Pinpoint the cell where the given text exists, returning its (x, y) midpoint coordinate. 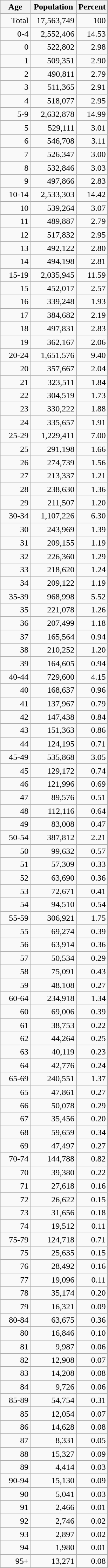
1.26 (92, 610)
54,754 (53, 1400)
1,980 (53, 1548)
2,897 (53, 1534)
5.52 (92, 597)
207,499 (53, 623)
34 (15, 583)
51 (15, 864)
71 (15, 1186)
9,987 (53, 1347)
0.84 (92, 717)
67 (15, 1119)
3.05 (92, 757)
240,551 (53, 1079)
20 (15, 369)
0.96 (92, 690)
26,622 (53, 1199)
40,119 (53, 1052)
209,122 (53, 583)
490,811 (53, 74)
3.11 (92, 141)
32 (15, 556)
2.98 (92, 47)
1 (15, 61)
5 (15, 127)
90-94 (15, 1481)
1.34 (92, 998)
25-29 (15, 436)
78 (15, 1293)
0.74 (92, 770)
85 (15, 1413)
304,519 (53, 396)
39,380 (53, 1172)
9,726 (53, 1387)
3.00 (92, 154)
25,635 (53, 1253)
2,552,406 (53, 34)
15,327 (53, 1454)
12 (15, 235)
1.36 (92, 489)
29 (15, 503)
80-84 (15, 1320)
2.57 (92, 288)
65 (15, 1092)
518,077 (53, 101)
100 (92, 20)
48 (15, 811)
0.64 (92, 811)
57 (15, 958)
8,331 (53, 1440)
72,671 (53, 891)
41 (15, 704)
66 (15, 1106)
26 (15, 462)
2.06 (92, 342)
86 (15, 1427)
1,651,576 (53, 355)
89,576 (53, 797)
14,208 (53, 1373)
0.31 (92, 1400)
Total (15, 20)
226,360 (53, 556)
90 (15, 1494)
48,108 (53, 985)
539,264 (53, 208)
18 (15, 328)
1.75 (92, 918)
55-59 (15, 918)
532,846 (53, 168)
151,363 (53, 730)
49 (15, 824)
221,078 (53, 610)
124,195 (53, 744)
59 (15, 985)
0.51 (92, 797)
52 (15, 878)
968,998 (53, 597)
42 (15, 717)
79 (15, 1306)
60 (15, 1012)
74 (15, 1226)
1,107,226 (53, 516)
323,511 (53, 382)
83,008 (53, 824)
69 (15, 1146)
63 (15, 1052)
0.34 (92, 1132)
45-49 (15, 757)
306,921 (53, 918)
31,656 (53, 1213)
43 (15, 730)
61 (15, 1025)
17 (15, 315)
14.99 (92, 114)
0.69 (92, 784)
10-14 (15, 195)
39 (15, 663)
1.24 (92, 569)
75 (15, 1253)
69,274 (53, 931)
144,788 (53, 1159)
1.91 (92, 422)
0.25 (92, 1039)
1.73 (92, 396)
Population (53, 7)
63,675 (53, 1320)
70-74 (15, 1159)
526,347 (53, 154)
35,456 (53, 1119)
452,017 (53, 288)
4,414 (53, 1467)
77 (15, 1280)
0 (15, 47)
38,753 (53, 1025)
384,682 (53, 315)
5,041 (53, 1494)
22 (15, 396)
16 (15, 302)
1.39 (92, 529)
94 (15, 1548)
2.04 (92, 369)
497,866 (53, 181)
7 (15, 154)
69,006 (53, 1012)
522,802 (53, 47)
19 (15, 342)
2.19 (92, 315)
23 (15, 409)
0.86 (92, 730)
0.57 (92, 851)
68 (15, 1132)
40 (15, 690)
28,492 (53, 1266)
50 (15, 851)
99,632 (53, 851)
494,198 (53, 262)
27 (15, 476)
14.42 (92, 195)
37 (15, 637)
124,718 (53, 1239)
3.03 (92, 168)
28 (15, 489)
535,868 (53, 757)
19,512 (53, 1226)
44,264 (53, 1039)
3.07 (92, 208)
291,198 (53, 449)
1.21 (92, 476)
2.91 (92, 87)
59,659 (53, 1132)
38 (15, 650)
234,918 (53, 998)
6 (15, 141)
47,497 (53, 1146)
1.93 (92, 302)
0.47 (92, 824)
168,637 (53, 690)
2 (15, 74)
16,321 (53, 1306)
40-44 (15, 677)
31 (15, 543)
30 (15, 529)
243,969 (53, 529)
85-89 (15, 1400)
489,887 (53, 221)
56 (15, 945)
15-19 (15, 275)
Age (15, 7)
33 (15, 569)
4.15 (92, 677)
211,507 (53, 503)
20-24 (15, 355)
0.05 (92, 1440)
3 (15, 87)
210,252 (53, 650)
62 (15, 1039)
93 (15, 1534)
76 (15, 1266)
42,776 (53, 1065)
75,091 (53, 971)
5-9 (15, 114)
2.81 (92, 262)
2,466 (53, 1507)
165,564 (53, 637)
19,096 (53, 1280)
30-34 (15, 516)
9.40 (92, 355)
82 (15, 1360)
129,172 (53, 770)
1.88 (92, 409)
357,667 (53, 369)
15 (15, 288)
729,600 (53, 677)
16,846 (53, 1333)
72 (15, 1199)
0.18 (92, 1213)
137,967 (53, 704)
362,167 (53, 342)
11.59 (92, 275)
53 (15, 891)
35-39 (15, 597)
35,174 (53, 1293)
112,116 (53, 811)
44 (15, 744)
335,657 (53, 422)
497,831 (53, 328)
0.41 (92, 891)
14 (15, 262)
3.01 (92, 127)
80 (15, 1333)
11 (15, 221)
12,054 (53, 1413)
0.82 (92, 1159)
64 (15, 1065)
15,130 (53, 1481)
13,271 (53, 1561)
0-4 (15, 34)
4 (15, 101)
2.21 (92, 838)
50,078 (53, 1106)
2,632,878 (53, 114)
91 (15, 1507)
1.29 (92, 556)
57,309 (53, 864)
1.84 (92, 382)
2,533,303 (53, 195)
1.37 (92, 1079)
21 (15, 382)
Percent (92, 7)
84 (15, 1387)
509,351 (53, 61)
50,534 (53, 958)
209,155 (53, 543)
63,690 (53, 878)
63,914 (53, 945)
0.43 (92, 971)
511,365 (53, 87)
0.79 (92, 704)
81 (15, 1347)
492,122 (53, 248)
73 (15, 1213)
35 (15, 610)
2.80 (92, 248)
95+ (15, 1561)
1,229,411 (53, 436)
213,337 (53, 476)
0.23 (92, 1052)
14.53 (92, 34)
89 (15, 1467)
87 (15, 1440)
27,618 (53, 1186)
17,563,749 (53, 20)
0.33 (92, 864)
274,739 (53, 462)
13 (15, 248)
65-69 (15, 1079)
2,746 (53, 1521)
8 (15, 168)
2.90 (92, 61)
339,248 (53, 302)
6.30 (92, 516)
1.66 (92, 449)
54 (15, 905)
47,861 (53, 1092)
0.10 (92, 1333)
7.00 (92, 436)
121,996 (53, 784)
12,908 (53, 1360)
218,620 (53, 569)
46 (15, 784)
0.54 (92, 905)
9 (15, 181)
60-64 (15, 998)
36 (15, 623)
92 (15, 1521)
83 (15, 1373)
546,708 (53, 141)
1.56 (92, 462)
24 (15, 422)
94,510 (53, 905)
147,438 (53, 717)
70 (15, 1172)
517,832 (53, 235)
14,628 (53, 1427)
25 (15, 449)
45 (15, 770)
47 (15, 797)
10 (15, 208)
330,222 (53, 409)
0.24 (92, 1065)
387,812 (53, 838)
529,111 (53, 127)
75-79 (15, 1239)
238,630 (53, 489)
50-54 (15, 838)
88 (15, 1454)
2,035,945 (53, 275)
1.18 (92, 623)
164,605 (53, 663)
55 (15, 931)
58 (15, 971)
